Search for the cell housing the specified text and yield its [X, Y] center coordinate. 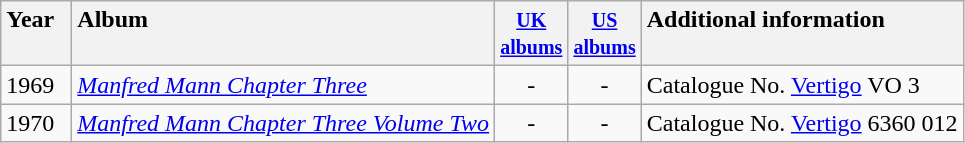
1969 [36, 85]
Catalogue No. Vertigo VO 3 [802, 85]
Album [284, 34]
UK albums [532, 34]
Additional information [802, 34]
Manfred Mann Chapter Three [284, 85]
Manfred Mann Chapter Three Volume Two [284, 123]
US albums [604, 34]
Year [36, 34]
Catalogue No. Vertigo 6360 012 [802, 123]
1970 [36, 123]
